Pinpoint the cell where the given text exists, returning its [x, y] midpoint coordinate. 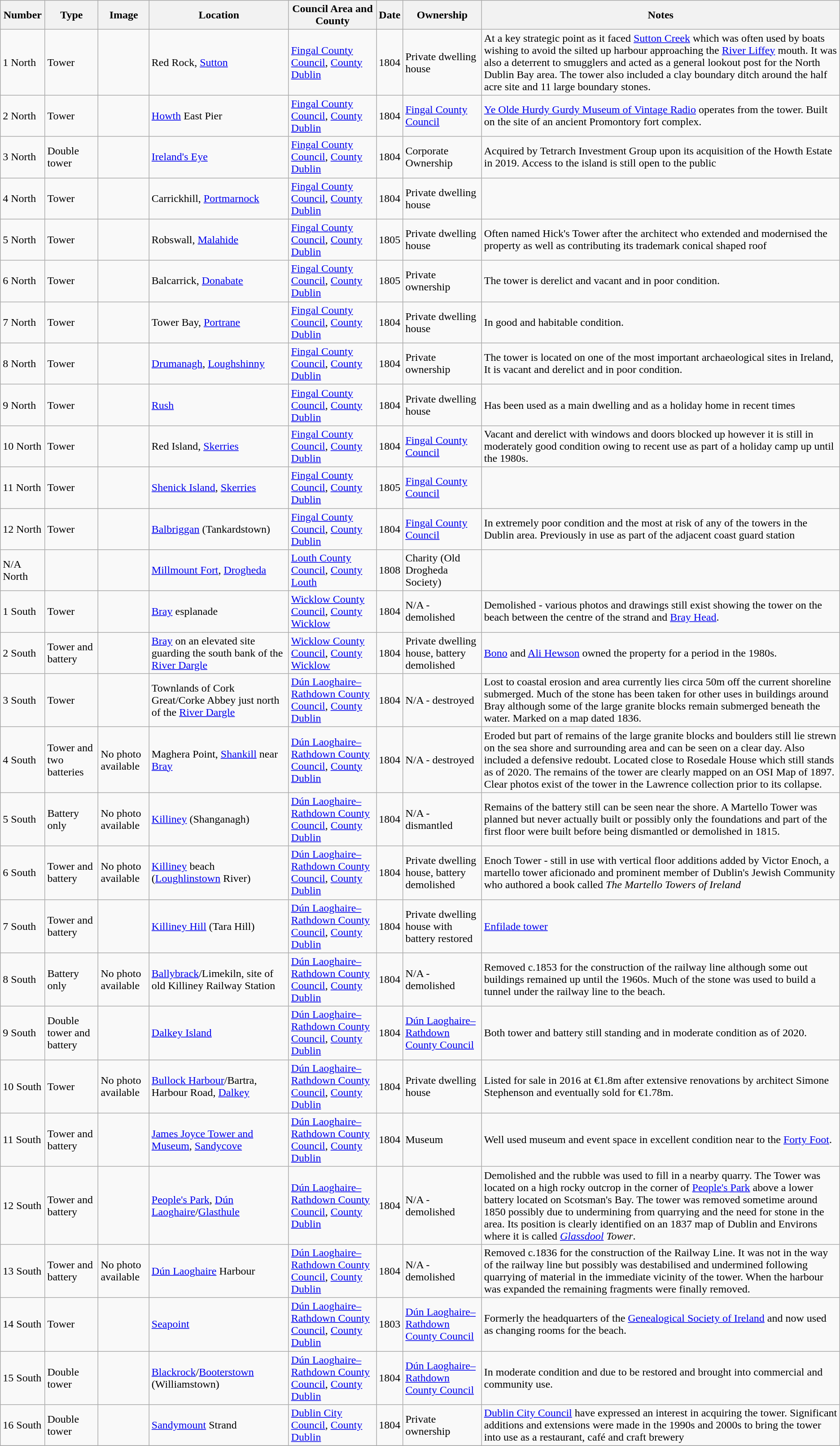
Private dwelling house with battery restored [442, 926]
People's Park, Dún Laoghaire/Glasthule [219, 1205]
Balcarrick, Donabate [219, 281]
Date [389, 15]
13 South [22, 1271]
Ye Olde Hurdy Gurdy Museum of Vintage Radio operates from the tower. Built on the site of an ancient Promontory fort complex. [661, 116]
Demolished - various photos and drawings still exist showing the tower on the beach between the centre of the strand and Bray Head. [661, 612]
Sandymount Strand [219, 1425]
11 South [22, 1140]
Balbriggan (Tankardstown) [219, 529]
Dalkey Island [219, 1033]
N/A - dismantled [442, 819]
Acquired by Tetrarch Investment Group upon its acquisition of the Howth Estate in 2019. Access to the island is still open to the public [661, 157]
Listed for sale in 2016 at €1.8m after extensive renovations by architect Simone Stephenson and eventually sold for €1.78m. [661, 1086]
10 South [22, 1086]
Robswall, Malahide [219, 240]
11 North [22, 487]
Rush [219, 405]
15 South [22, 1378]
Killiney (Shanganagh) [219, 819]
Both tower and battery still standing and in moderate condition as of 2020. [661, 1033]
6 North [22, 281]
Dublin City Council, County Dublin [332, 1425]
4 South [22, 760]
Often named Hick's Tower after the architect who extended and modernised the property as well as contributing its trademark conical shaped roof [661, 240]
N/A North [22, 570]
1 North [22, 62]
Shenick Island, Skerries [219, 487]
Bray esplanade [219, 612]
6 South [22, 872]
In good and habitable condition. [661, 322]
12 North [22, 529]
The tower is located on one of the most important archaeological sites in Ireland, It is vacant and derelict and in poor condition. [661, 364]
Museum [442, 1140]
James Joyce Tower and Museum, Sandycove [219, 1140]
Killiney Hill (Tara Hill) [219, 926]
4 North [22, 198]
Well used museum and event space in excellent condition near to the Forty Foot. [661, 1140]
Image [124, 15]
16 South [22, 1425]
Seapoint [219, 1324]
Millmount Fort, Drogheda [219, 570]
Tower and two batteries [72, 760]
Charity (Old Drogheda Society) [442, 570]
Notes [661, 15]
Ireland's Eye [219, 157]
2 South [22, 653]
10 North [22, 446]
8 South [22, 979]
Blackrock/Booterstown (Williamstown) [219, 1378]
1808 [389, 570]
Louth County Council, County Louth [332, 570]
7 South [22, 926]
2 North [22, 116]
Ownership [442, 15]
5 South [22, 819]
Has been used as a main dwelling and as a holiday home in recent times [661, 405]
Tower Bay, Portrane [219, 322]
Formerly the headquarters of the Genealogical Society of Ireland and now used as changing rooms for the beach. [661, 1324]
Ballybrack/Limekiln, site of old Killiney Railway Station [219, 979]
Location [219, 15]
The tower is derelict and vacant and in poor condition. [661, 281]
5 North [22, 240]
Council Area and County [332, 15]
Townlands of Cork Great/Corke Abbey just north of the River Dargle [219, 700]
Double tower and battery [72, 1033]
9 South [22, 1033]
3 North [22, 157]
Enfilade tower [661, 926]
Carrickhill, Portmarnock [219, 198]
Bono and Ali Hewson owned the property for a period in the 1980s. [661, 653]
Dún Laoghaire Harbour [219, 1271]
Bullock Harbour/Bartra, Harbour Road, Dalkey [219, 1086]
Corporate Ownership [442, 157]
Bray on an elevated site guarding the south bank of the River Dargle [219, 653]
9 North [22, 405]
14 South [22, 1324]
Drumanagh, Loughshinny [219, 364]
Maghera Point, Shankill near Bray [219, 760]
1803 [389, 1324]
Red Rock, Sutton [219, 62]
In moderate condition and due to be restored and brought into commercial and community use. [661, 1378]
12 South [22, 1205]
8 North [22, 364]
7 North [22, 322]
Red Island, Skerries [219, 446]
1 South [22, 612]
Type [72, 15]
3 South [22, 700]
Killiney beach (Loughlinstown River) [219, 872]
Number [22, 15]
Howth East Pier [219, 116]
